Capture the cell that displays the provided text and extract its (X, Y) central coordinate. 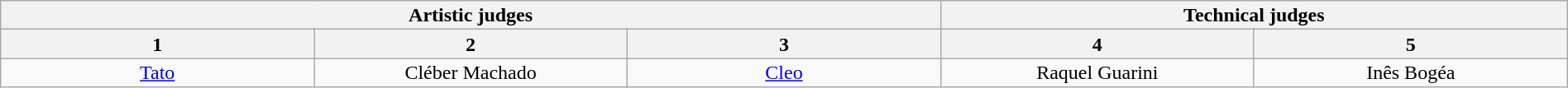
Technical judges (1254, 15)
5 (1411, 44)
Cleo (784, 72)
Tato (157, 72)
4 (1097, 44)
Cléber Machado (471, 72)
2 (471, 44)
Artistic judges (471, 15)
Inês Bogéa (1411, 72)
3 (784, 44)
Raquel Guarini (1097, 72)
1 (157, 44)
